Search for the cell housing the specified text and yield its [X, Y] center coordinate. 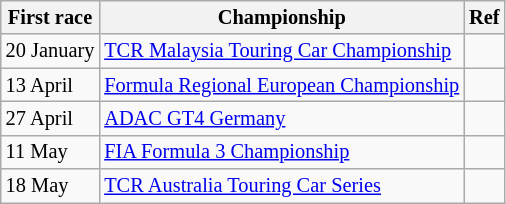
FIA Formula 3 Championship [282, 152]
11 May [50, 152]
13 April [50, 85]
27 April [50, 118]
Ref [484, 17]
ADAC GT4 Germany [282, 118]
Formula Regional European Championship [282, 85]
TCR Malaysia Touring Car Championship [282, 51]
Championship [282, 17]
TCR Australia Touring Car Series [282, 186]
18 May [50, 186]
20 January [50, 51]
First race [50, 17]
